Extract the [x, y] coordinate from the center of the cell holding the provided text.  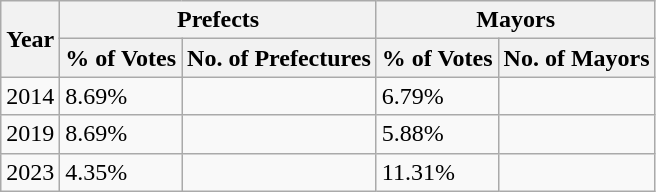
No. of Prefectures [280, 58]
Mayors [516, 20]
Year [30, 39]
No. of Mayors [576, 58]
5.88% [437, 134]
2014 [30, 96]
2019 [30, 134]
2023 [30, 172]
11.31% [437, 172]
6.79% [437, 96]
4.35% [121, 172]
Prefects [218, 20]
